Output the (x, y) coordinate of the center of the cell containing the given text.  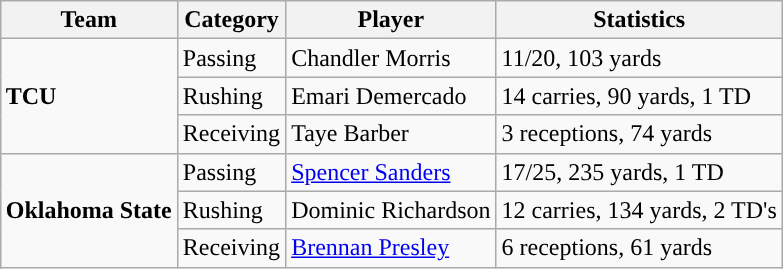
Chandler Morris (391, 58)
Taye Barber (391, 134)
Statistics (639, 20)
Dominic Richardson (391, 210)
Category (231, 20)
11/20, 103 yards (639, 58)
TCU (88, 96)
14 carries, 90 yards, 1 TD (639, 96)
Player (391, 20)
Brennan Presley (391, 248)
Oklahoma State (88, 210)
Team (88, 20)
Spencer Sanders (391, 172)
Emari Demercado (391, 96)
3 receptions, 74 yards (639, 134)
12 carries, 134 yards, 2 TD's (639, 210)
6 receptions, 61 yards (639, 248)
17/25, 235 yards, 1 TD (639, 172)
